Detect which cell encompasses the target text, then output its [x, y] center coordinate. 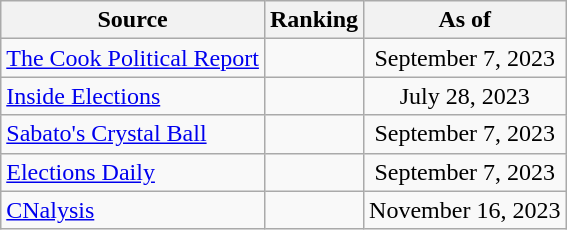
November 16, 2023 [465, 210]
As of [465, 20]
Ranking [314, 20]
Elections Daily [133, 172]
Source [133, 20]
CNalysis [133, 210]
Sabato's Crystal Ball [133, 134]
July 28, 2023 [465, 96]
The Cook Political Report [133, 58]
Inside Elections [133, 96]
